For the text-containing cell, return its midpoint in [x, y] coordinate format. 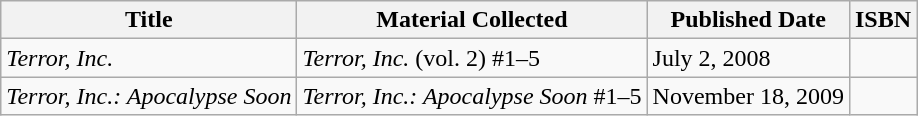
Terror, Inc. (vol. 2) #1–5 [472, 58]
Terror, Inc. [149, 58]
Title [149, 20]
Material Collected [472, 20]
Terror, Inc.: Apocalypse Soon [149, 96]
ISBN [882, 20]
Published Date [748, 20]
Terror, Inc.: Apocalypse Soon #1–5 [472, 96]
July 2, 2008 [748, 58]
November 18, 2009 [748, 96]
